Provide the [x, y] coordinate of the cell's center where the given text is located.  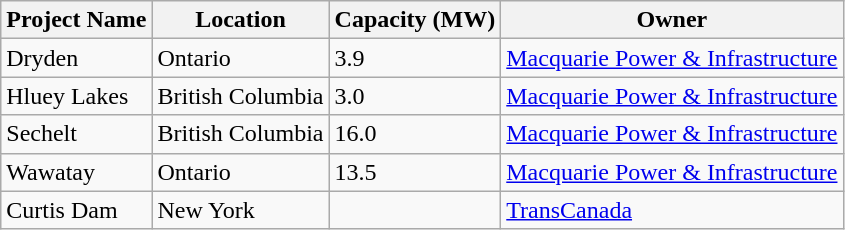
Sechelt [76, 134]
16.0 [415, 134]
TransCanada [672, 210]
Curtis Dam [76, 210]
Owner [672, 20]
New York [240, 210]
Capacity (MW) [415, 20]
Wawatay [76, 172]
Dryden [76, 58]
Location [240, 20]
3.9 [415, 58]
Project Name [76, 20]
3.0 [415, 96]
13.5 [415, 172]
Hluey Lakes [76, 96]
